Scan for the cell matching the given text and deliver its (X, Y) coordinate at center. 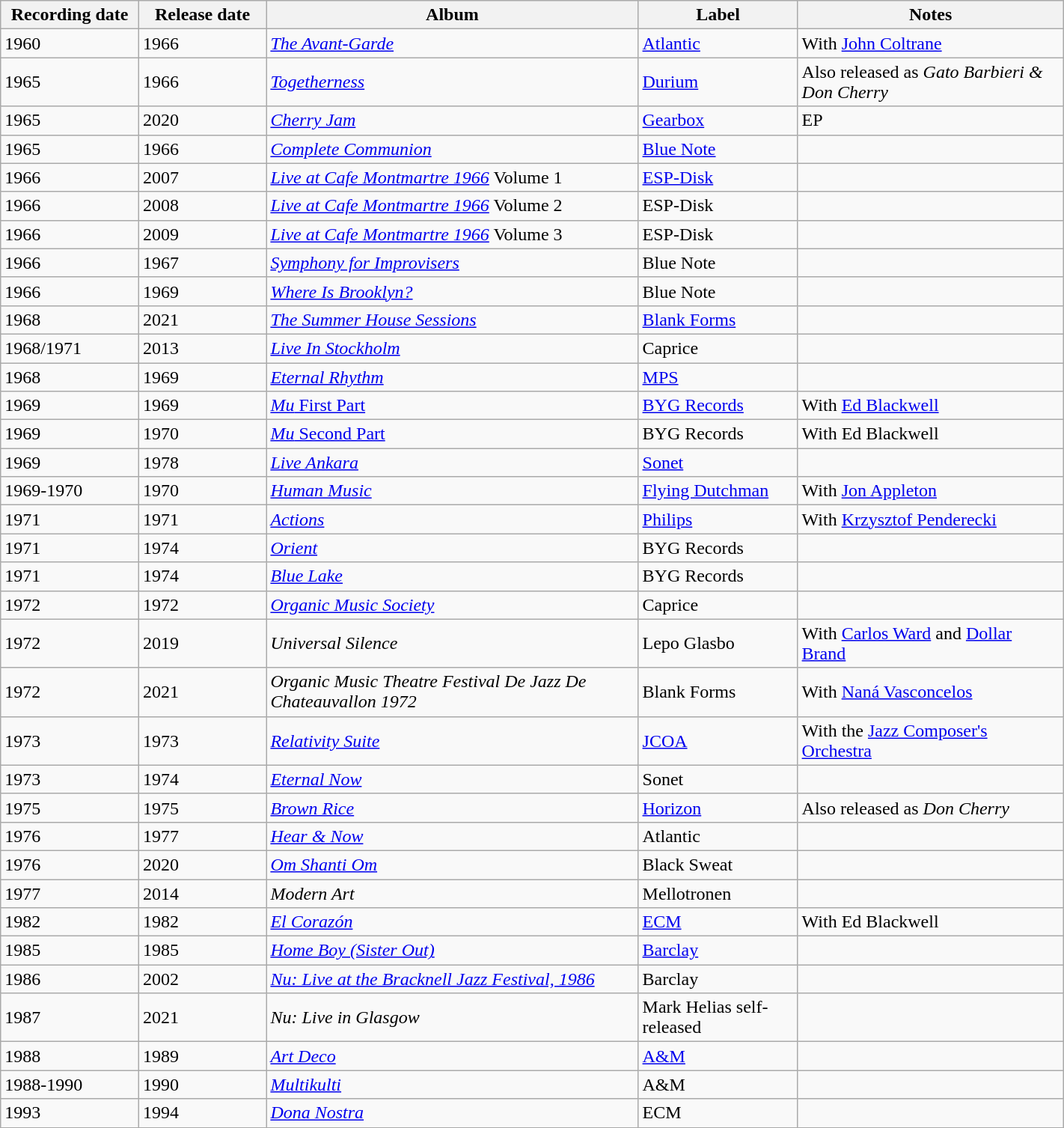
Eternal Now (452, 779)
Live Ankara (452, 463)
Dona Nostra (452, 1113)
2002 (202, 979)
With Krzysztof Penderecki (931, 519)
2007 (202, 177)
Live at Cafe Montmartre 1966 Volume 2 (452, 206)
Blue Lake (452, 576)
Album (452, 15)
Notes (931, 15)
Symphony for Improvisers (452, 263)
Philips (718, 519)
1960 (70, 43)
Hear & Now (452, 836)
Live In Stockholm (452, 348)
Multikulti (452, 1085)
Live at Cafe Montmartre 1966 Volume 3 (452, 234)
Home Boy (Sister Out) (452, 951)
1968/1971 (70, 348)
Actions (452, 519)
Relativity Suite (452, 741)
Art Deco (452, 1056)
Human Music (452, 491)
2019 (202, 644)
Organic Music Society (452, 605)
Flying Dutchman (718, 491)
Om Shanti Om (452, 865)
Mu Second Part (452, 434)
2013 (202, 348)
Brown Rice (452, 808)
1978 (202, 463)
With John Coltrane (931, 43)
Orient (452, 548)
1993 (70, 1113)
Durium (718, 82)
Mu First Part (452, 406)
Live at Cafe Montmartre 1966 Volume 1 (452, 177)
Nu: Live at the Bracknell Jazz Festival, 1986 (452, 979)
Black Sweat (718, 865)
El Corazón (452, 922)
Complete Communion (452, 149)
With Naná Vasconcelos (931, 692)
1986 (70, 979)
2008 (202, 206)
2009 (202, 234)
EP (931, 121)
The Avant-Garde (452, 43)
1989 (202, 1056)
Where Is Brooklyn? (452, 291)
1988-1990 (70, 1085)
Horizon (718, 808)
2014 (202, 893)
Universal Silence (452, 644)
Togetherness (452, 82)
With Jon Appleton (931, 491)
Release date (202, 15)
Modern Art (452, 893)
Also released as Don Cherry (931, 808)
MPS (718, 376)
Lepo Glasbo (718, 644)
Cherry Jam (452, 121)
Nu: Live in Glasgow (452, 1018)
With the Jazz Composer's Orchestra (931, 741)
1988 (70, 1056)
1994 (202, 1113)
Gearbox (718, 121)
1990 (202, 1085)
1969-1970 (70, 491)
1967 (202, 263)
Recording date (70, 15)
Also released as Gato Barbieri & Don Cherry (931, 82)
The Summer House Sessions (452, 320)
1987 (70, 1018)
Mellotronen (718, 893)
With Carlos Ward and Dollar Brand (931, 644)
Mark Helias self-released (718, 1018)
Label (718, 15)
Organic Music Theatre Festival De Jazz De Chateauvallon 1972 (452, 692)
JCOA (718, 741)
Eternal Rhythm (452, 376)
